For the text-containing cell, return its midpoint in [x, y] coordinate format. 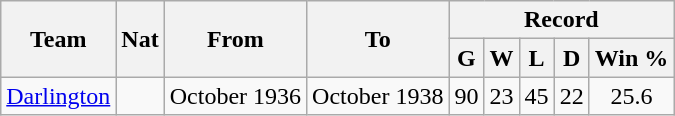
G [466, 58]
October 1936 [235, 96]
23 [502, 96]
To [378, 39]
October 1938 [378, 96]
22 [572, 96]
Record [562, 20]
L [536, 58]
25.6 [632, 96]
W [502, 58]
From [235, 39]
Darlington [58, 96]
Team [58, 39]
90 [466, 96]
Nat [140, 39]
Win % [632, 58]
45 [536, 96]
D [572, 58]
